Output the [x, y] coordinate of the center of the cell containing the given text.  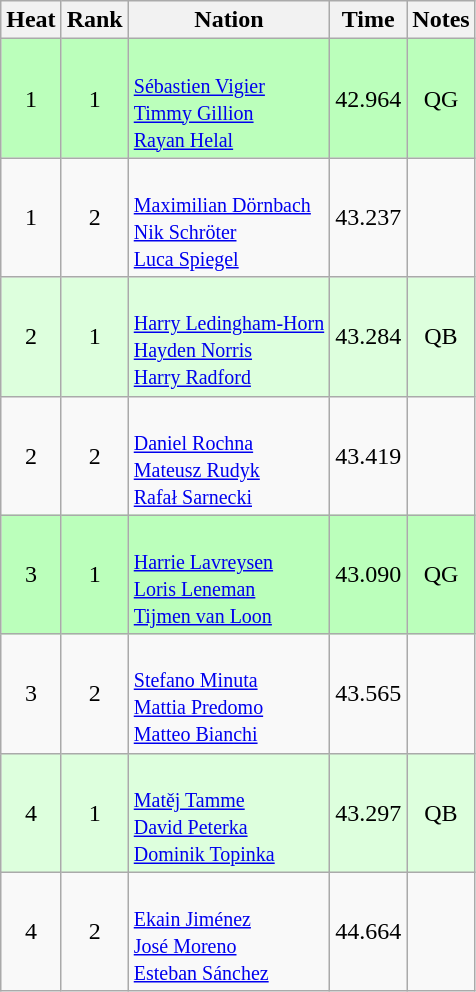
43.565 [368, 694]
43.284 [368, 336]
Matěj TammeDavid PeterkaDominik Topinka [228, 812]
Sébastien VigierTimmy GillionRayan Helal [228, 98]
Harrie LavreysenLoris LenemanTijmen van Loon [228, 574]
43.297 [368, 812]
Stefano MinutaMattia PredomoMatteo Bianchi [228, 694]
Maximilian DörnbachNik SchröterLuca Spiegel [228, 218]
Notes [441, 20]
Rank [94, 20]
Time [368, 20]
42.964 [368, 98]
Daniel RochnaMateusz RudykRafał Sarnecki [228, 456]
43.090 [368, 574]
Heat [31, 20]
43.419 [368, 456]
Nation [228, 20]
Harry Ledingham-HornHayden NorrisHarry Radford [228, 336]
43.237 [368, 218]
Ekain JiménezJosé MorenoEsteban Sánchez [228, 932]
44.664 [368, 932]
